Locate the cell with the specified text and output its [x, y] center coordinate. 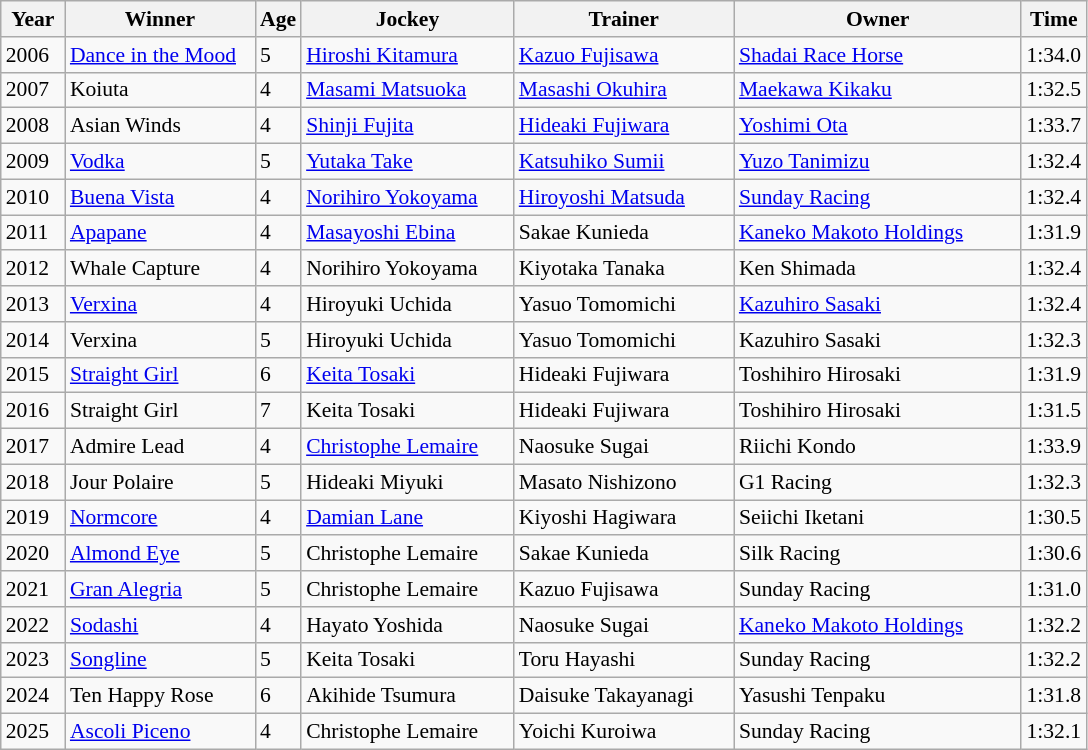
Whale Capture [160, 269]
Koiuta [160, 90]
Daisuke Takayanagi [624, 696]
Yutaka Take [408, 162]
Riichi Kondo [878, 447]
1:30.6 [1054, 554]
2025 [33, 732]
Hideaki Miyuki [408, 482]
2019 [33, 518]
2022 [33, 625]
2024 [33, 696]
2023 [33, 660]
Toru Hayashi [624, 660]
1:31.8 [1054, 696]
1:32.1 [1054, 732]
1:33.9 [1054, 447]
Age [278, 19]
Winner [160, 19]
Silk Racing [878, 554]
Normcore [160, 518]
Admire Lead [160, 447]
2010 [33, 197]
2011 [33, 233]
2015 [33, 375]
Songline [160, 660]
Yoshimi Ota [878, 126]
Sodashi [160, 625]
Shinji Fujita [408, 126]
7 [278, 411]
Hayato Yoshida [408, 625]
Maekawa Kikaku [878, 90]
2018 [33, 482]
1:31.0 [1054, 589]
Yuzo Tanimizu [878, 162]
Buena Vista [160, 197]
Asian Winds [160, 126]
Ten Happy Rose [160, 696]
1:31.5 [1054, 411]
Owner [878, 19]
Masato Nishizono [624, 482]
Gran Alegria [160, 589]
Masashi Okuhira [624, 90]
2016 [33, 411]
2017 [33, 447]
Apapane [160, 233]
Ken Shimada [878, 269]
Shadai Race Horse [878, 55]
Hiroyoshi Matsuda [624, 197]
Damian Lane [408, 518]
2012 [33, 269]
Jockey [408, 19]
Katsuhiko Sumii [624, 162]
Ascoli Piceno [160, 732]
Kiyoshi Hagiwara [624, 518]
Almond Eye [160, 554]
1:30.5 [1054, 518]
2014 [33, 340]
Masami Matsuoka [408, 90]
2007 [33, 90]
2006 [33, 55]
Yoichi Kuroiwa [624, 732]
Jour Polaire [160, 482]
Trainer [624, 19]
1:33.7 [1054, 126]
Vodka [160, 162]
1:32.5 [1054, 90]
Year [33, 19]
2013 [33, 304]
2008 [33, 126]
Masayoshi Ebina [408, 233]
Akihide Tsumura [408, 696]
G1 Racing [878, 482]
2009 [33, 162]
1:34.0 [1054, 55]
Dance in the Mood [160, 55]
Seiichi Iketani [878, 518]
Hiroshi Kitamura [408, 55]
Yasushi Tenpaku [878, 696]
2021 [33, 589]
Time [1054, 19]
Kiyotaka Tanaka [624, 269]
2020 [33, 554]
